Capture the cell that displays the provided text and extract its [x, y] central coordinate. 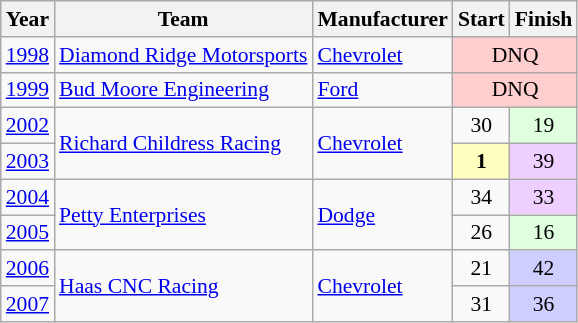
Diamond Ridge Motorsports [183, 55]
30 [482, 126]
Finish [544, 19]
Start [482, 19]
31 [482, 304]
1999 [28, 90]
Dodge [382, 214]
21 [482, 269]
Richard Childress Racing [183, 144]
19 [544, 126]
Ford [382, 90]
1 [482, 162]
Petty Enterprises [183, 214]
33 [544, 197]
Year [28, 19]
Haas CNC Racing [183, 286]
2006 [28, 269]
2003 [28, 162]
Team [183, 19]
Bud Moore Engineering [183, 90]
34 [482, 197]
2007 [28, 304]
42 [544, 269]
2004 [28, 197]
1998 [28, 55]
39 [544, 162]
2002 [28, 126]
26 [482, 233]
2005 [28, 233]
16 [544, 233]
Manufacturer [382, 19]
36 [544, 304]
